Output the (x, y) coordinate of the center of the cell containing the given text.  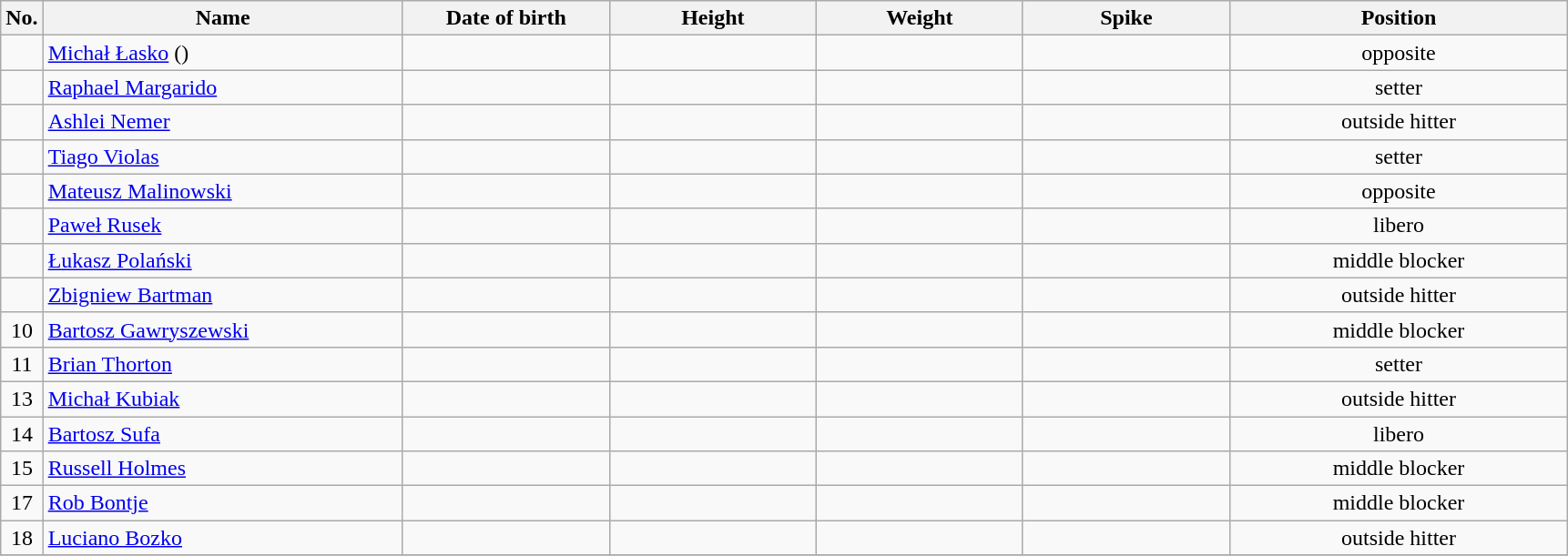
Russell Holmes (222, 469)
Bartosz Sufa (222, 434)
10 (22, 329)
Paweł Rusek (222, 226)
17 (22, 503)
14 (22, 434)
Zbigniew Bartman (222, 295)
Weight (920, 18)
13 (22, 399)
Luciano Bozko (222, 538)
Michał Kubiak (222, 399)
18 (22, 538)
Łukasz Polański (222, 260)
Height (712, 18)
Ashlei Nemer (222, 122)
11 (22, 364)
Tiago Violas (222, 157)
Date of birth (506, 18)
Brian Thorton (222, 364)
Mateusz Malinowski (222, 191)
Name (222, 18)
Rob Bontje (222, 503)
No. (22, 18)
Raphael Margarido (222, 87)
Spike (1125, 18)
15 (22, 469)
Bartosz Gawryszewski (222, 329)
Position (1399, 18)
Michał Łasko () (222, 53)
